Scan for the cell matching the given text and deliver its [x, y] coordinate at center. 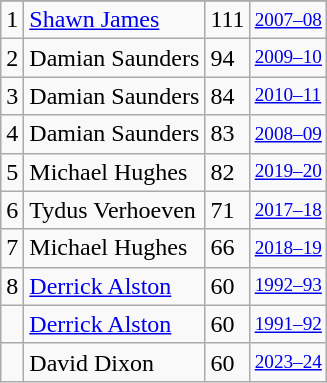
2018–19 [288, 248]
71 [228, 210]
7 [12, 248]
3 [12, 96]
2009–10 [288, 58]
82 [228, 172]
83 [228, 134]
5 [12, 172]
Shawn James [114, 20]
94 [228, 58]
2010–11 [288, 96]
66 [228, 248]
1991–92 [288, 324]
2008–09 [288, 134]
Tydus Verhoeven [114, 210]
2007–08 [288, 20]
8 [12, 286]
2023–24 [288, 362]
4 [12, 134]
84 [228, 96]
1992–93 [288, 286]
2019–20 [288, 172]
6 [12, 210]
111 [228, 20]
2017–18 [288, 210]
1 [12, 20]
2 [12, 58]
David Dixon [114, 362]
